Return (X, Y) of the center of cell containing provided text 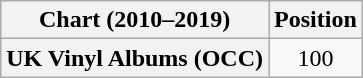
UK Vinyl Albums (OCC) (135, 58)
Position (316, 20)
100 (316, 58)
Chart (2010–2019) (135, 20)
